Return the [x, y] coordinate for the center point of the cell that contains the specified text.  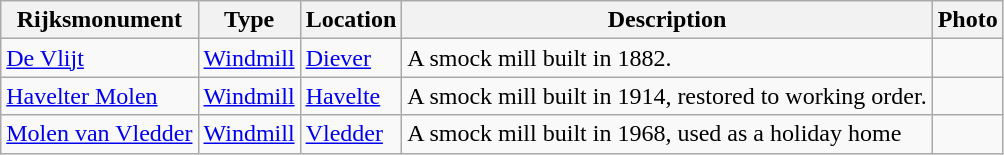
Type [249, 20]
Diever [351, 58]
Molen van Vledder [100, 134]
A smock mill built in 1968, used as a holiday home [667, 134]
A smock mill built in 1882. [667, 58]
Vledder [351, 134]
Description [667, 20]
A smock mill built in 1914, restored to working order. [667, 96]
Location [351, 20]
Photo [968, 20]
De Vlijt [100, 58]
Rijksmonument [100, 20]
Havelter Molen [100, 96]
Havelte [351, 96]
